Provide the [x, y] coordinate of the cell's center where the given text is located.  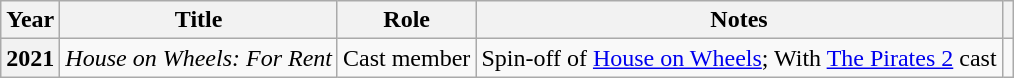
House on Wheels: For Rent [199, 58]
Spin-off of House on Wheels; With The Pirates 2 cast [739, 58]
Role [406, 20]
Year [30, 20]
2021 [30, 58]
Notes [739, 20]
Cast member [406, 58]
Title [199, 20]
